Scan for the cell matching the given text and deliver its [X, Y] coordinate at center. 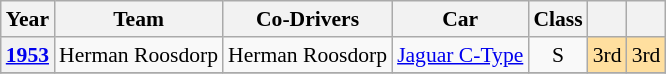
1953 [28, 55]
Year [28, 19]
Jaguar C-Type [460, 55]
Team [138, 19]
S [558, 55]
Co-Drivers [308, 19]
Car [460, 19]
Class [558, 19]
